Return the (x, y) coordinate for the center point of the cell that contains the specified text.  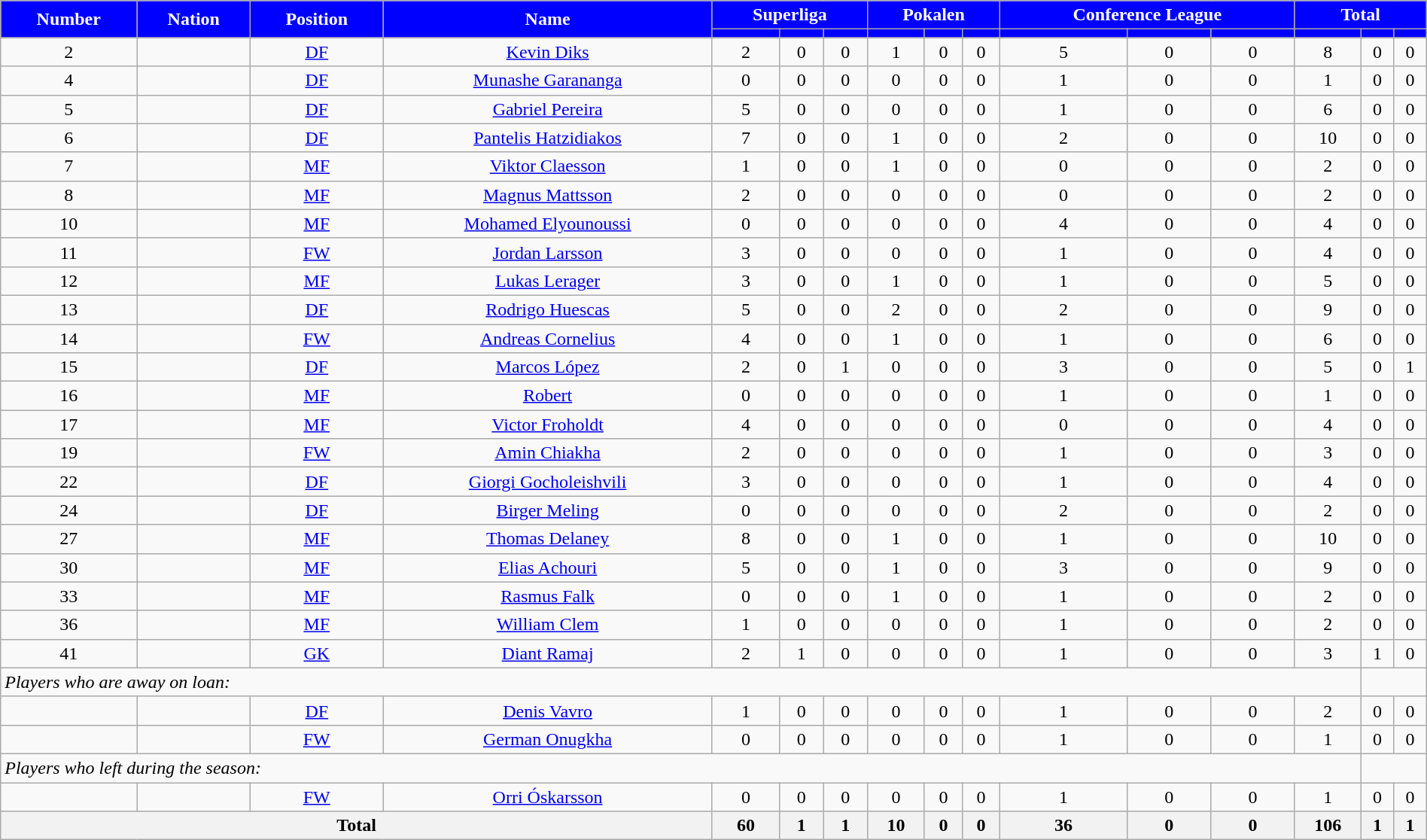
106 (1328, 826)
22 (69, 482)
Pokalen (933, 15)
Andreas Cornelius (548, 338)
GK (317, 653)
41 (69, 653)
German Onugkha (548, 739)
Players who left during the season: (681, 768)
Munashe Garananga (548, 81)
Rasmus Falk (548, 596)
Lukas Lerager (548, 281)
William Clem (548, 625)
Magnus Mattsson (548, 195)
Number (69, 20)
13 (69, 309)
Orri Óskarsson (548, 797)
14 (69, 338)
27 (69, 539)
Mohamed Elyounoussi (548, 224)
Players who are away on loan: (681, 682)
33 (69, 596)
Position (317, 20)
16 (69, 396)
Conference League (1147, 15)
17 (69, 425)
Viktor Claesson (548, 166)
24 (69, 510)
Thomas Delaney (548, 539)
60 (745, 826)
Kevin Diks (548, 52)
30 (69, 568)
Marcos López (548, 367)
12 (69, 281)
Denis Vavro (548, 711)
Robert (548, 396)
Nation (194, 20)
Rodrigo Huescas (548, 309)
Superliga (790, 15)
Name (548, 20)
15 (69, 367)
Jordan Larsson (548, 252)
11 (69, 252)
Birger Meling (548, 510)
Amin Chiakha (548, 453)
Giorgi Gocholeishvili (548, 482)
Pantelis Hatzidiakos (548, 138)
Gabriel Pereira (548, 109)
19 (69, 453)
Diant Ramaj (548, 653)
Victor Froholdt (548, 425)
Elias Achouri (548, 568)
